For the text-containing cell, return its midpoint in [X, Y] coordinate format. 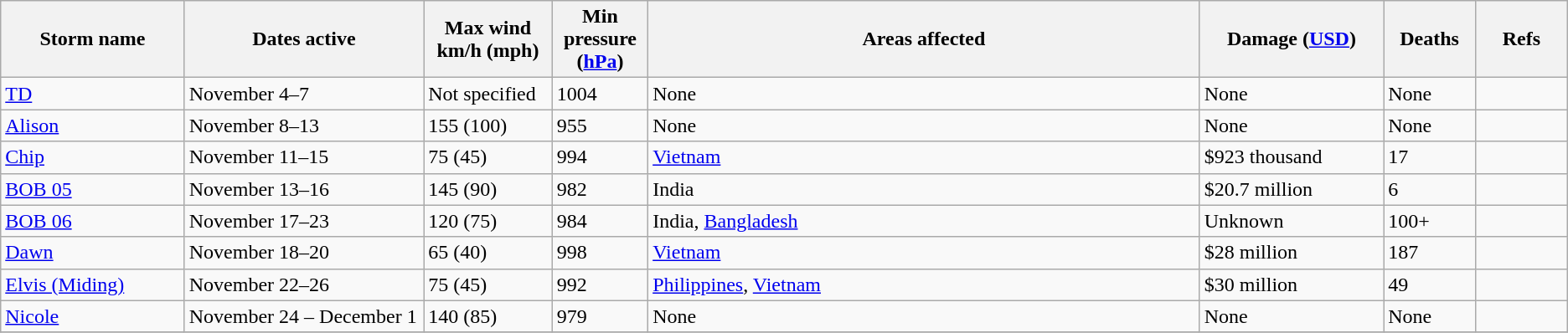
Unknown [1292, 221]
Damage (USD) [1292, 39]
Areas affected [925, 39]
Dates active [303, 39]
49 [1430, 284]
BOB 05 [92, 189]
140 (85) [488, 316]
17 [1430, 157]
November 24 – December 1 [303, 316]
Max wind km/h (mph) [488, 39]
Dawn [92, 253]
155 (100) [488, 126]
187 [1430, 253]
November 11–15 [303, 157]
992 [600, 284]
India [925, 189]
Not specified [488, 94]
982 [600, 189]
Min pressure (hPa) [600, 39]
65 (40) [488, 253]
November 17–23 [303, 221]
Storm name [92, 39]
$923 thousand [1292, 157]
1004 [600, 94]
Refs [1521, 39]
145 (90) [488, 189]
November 8–13 [303, 126]
Elvis (Miding) [92, 284]
November 22–26 [303, 284]
$20.7 million [1292, 189]
India, Bangladesh [925, 221]
998 [600, 253]
984 [600, 221]
100+ [1430, 221]
979 [600, 316]
Nicole [92, 316]
$28 million [1292, 253]
November 4–7 [303, 94]
November 13–16 [303, 189]
November 18–20 [303, 253]
TD [92, 94]
Chip [92, 157]
Deaths [1430, 39]
Alison [92, 126]
955 [600, 126]
120 (75) [488, 221]
994 [600, 157]
BOB 06 [92, 221]
6 [1430, 189]
$30 million [1292, 284]
Philippines, Vietnam [925, 284]
